Locate the cell with the specified text and output its (x, y) center coordinate. 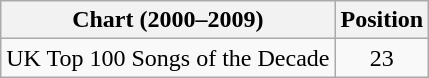
Chart (2000–2009) (168, 20)
UK Top 100 Songs of the Decade (168, 58)
23 (382, 58)
Position (382, 20)
